From the cell containing the given text, extract its center point as [X, Y] coordinate. 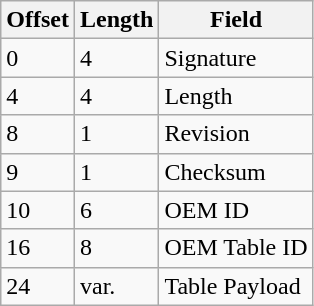
Field [236, 20]
Checksum [236, 172]
var. [116, 286]
24 [38, 286]
6 [116, 210]
0 [38, 58]
OEM ID [236, 210]
Table Payload [236, 286]
OEM Table ID [236, 248]
Offset [38, 20]
16 [38, 248]
Signature [236, 58]
10 [38, 210]
9 [38, 172]
Revision [236, 134]
